Output the [X, Y] coordinate of the center of the cell containing the given text.  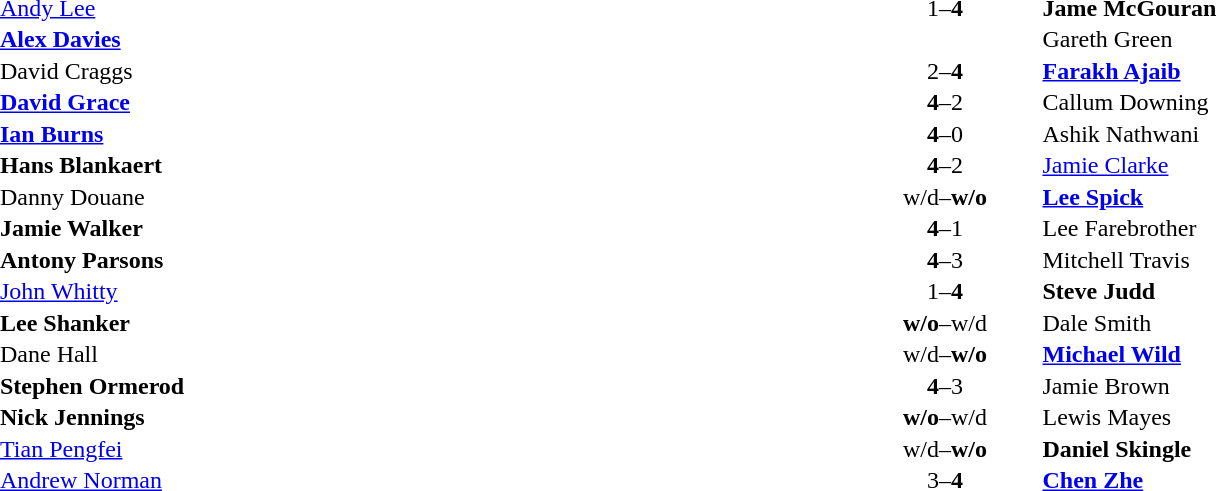
2–4 [944, 71]
4–1 [944, 229]
1–4 [944, 291]
4–0 [944, 134]
